For the text-containing cell, return its midpoint in (x, y) coordinate format. 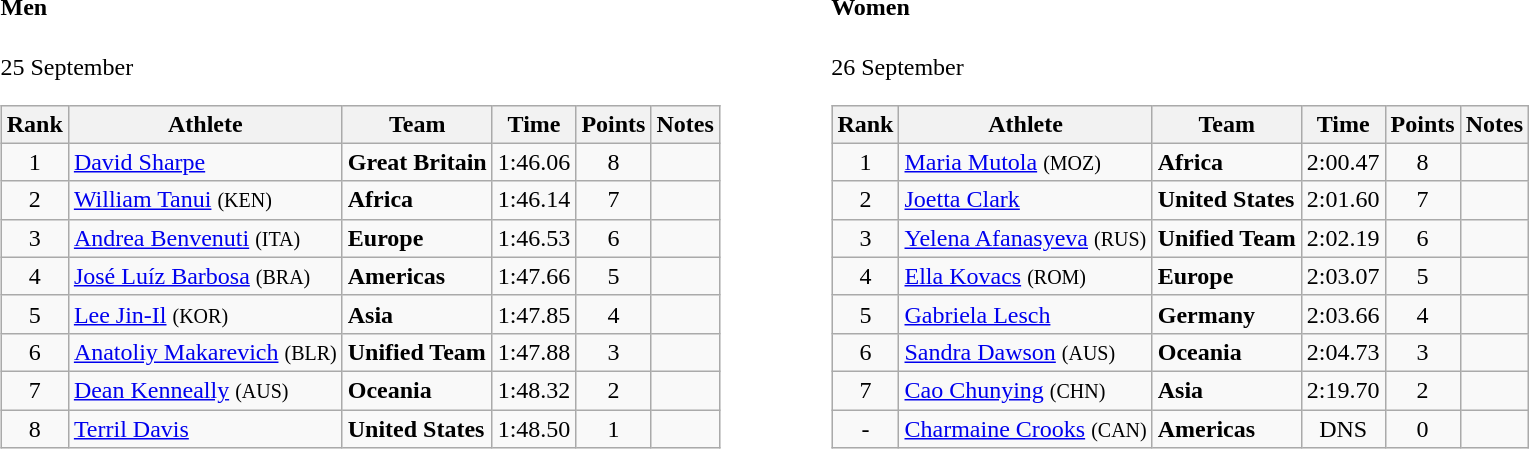
2:04.73 (1343, 352)
1:48.32 (534, 390)
1:46.14 (534, 200)
Ella Kovacs (ROM) (1026, 276)
Sandra Dawson (AUS) (1026, 352)
Joetta Clark (1026, 200)
Maria Mutola (MOZ) (1026, 162)
2:19.70 (1343, 390)
Great Britain (417, 162)
1:46.53 (534, 238)
1:47.88 (534, 352)
Gabriela Lesch (1026, 314)
Dean Kenneally (AUS) (205, 390)
2:01.60 (1343, 200)
2:03.07 (1343, 276)
Charmaine Crooks (CAN) (1026, 429)
David Sharpe (205, 162)
- (866, 429)
1:47.66 (534, 276)
2:00.47 (1343, 162)
Cao Chunying (CHN) (1026, 390)
Germany (1226, 314)
1:47.85 (534, 314)
2:02.19 (1343, 238)
Terril Davis (205, 429)
William Tanui (KEN) (205, 200)
José Luíz Barbosa (BRA) (205, 276)
1:48.50 (534, 429)
1:46.06 (534, 162)
Andrea Benvenuti (ITA) (205, 238)
0 (1422, 429)
2:03.66 (1343, 314)
DNS (1343, 429)
Yelena Afanasyeva (RUS) (1026, 238)
Lee Jin-Il (KOR) (205, 314)
Anatoliy Makarevich (BLR) (205, 352)
